Detect which cell encompasses the target text, then output its [X, Y] center coordinate. 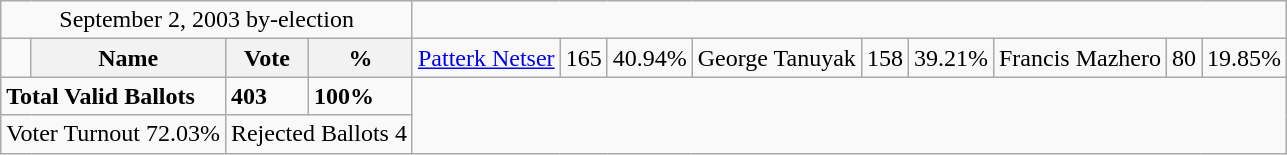
403 [266, 96]
40.94% [650, 58]
Voter Turnout 72.03% [114, 134]
Patterk Netser [486, 58]
Total Valid Ballots [114, 96]
George Tanuyak [776, 58]
80 [1184, 58]
Francis Mazhero [1080, 58]
% [361, 58]
Vote [266, 58]
158 [884, 58]
September 2, 2003 by-election [207, 20]
19.85% [1244, 58]
Rejected Ballots 4 [318, 134]
165 [584, 58]
Name [128, 58]
39.21% [950, 58]
100% [361, 96]
